Search for the cell housing the specified text and yield its (X, Y) center coordinate. 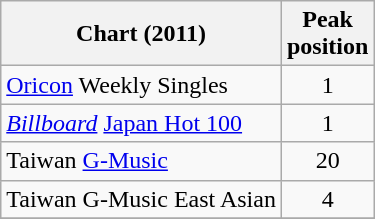
Chart (2011) (142, 34)
Oricon Weekly Singles (142, 85)
4 (327, 199)
Taiwan G-Music (142, 161)
20 (327, 161)
Peakposition (327, 34)
Billboard Japan Hot 100 (142, 123)
Taiwan G-Music East Asian (142, 199)
